Provide the (X, Y) coordinate of the cell's center where the given text is located.  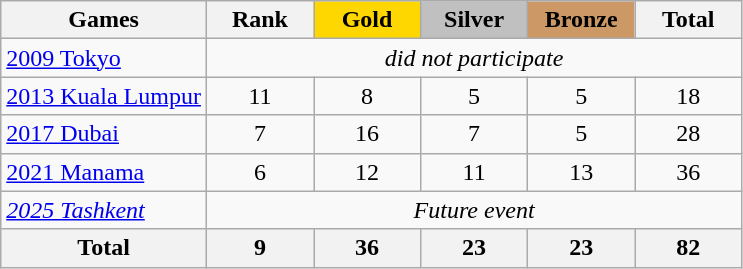
9 (260, 248)
Games (104, 20)
8 (368, 96)
28 (688, 134)
2025 Tashkent (104, 210)
Gold (368, 20)
16 (368, 134)
2013 Kuala Lumpur (104, 96)
2017 Dubai (104, 134)
2009 Tokyo (104, 58)
Bronze (582, 20)
Future event (474, 210)
12 (368, 172)
18 (688, 96)
13 (582, 172)
did not participate (474, 58)
6 (260, 172)
Silver (474, 20)
Rank (260, 20)
82 (688, 248)
2021 Manama (104, 172)
